Extract the [x, y] coordinate from the center of the cell holding the provided text.  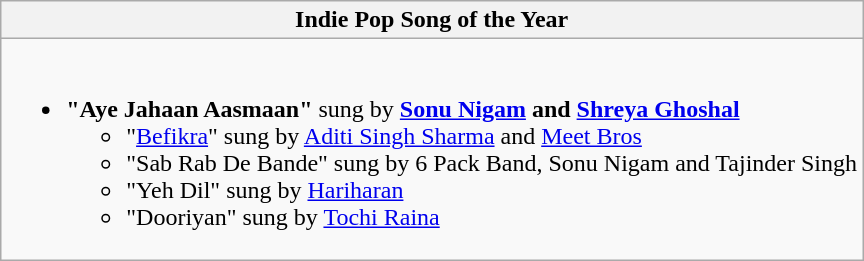
Indie Pop Song of the Year [432, 20]
